Find where the given text appears and provide that cell's center as [X, Y] coordinate. 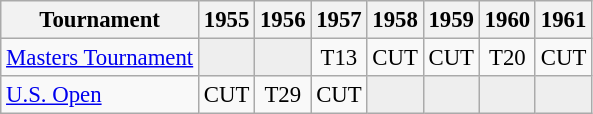
1959 [451, 20]
1956 [283, 20]
1957 [339, 20]
T29 [283, 95]
1955 [227, 20]
T13 [339, 58]
Masters Tournament [100, 58]
Tournament [100, 20]
1961 [563, 20]
1958 [395, 20]
1960 [507, 20]
T20 [507, 58]
U.S. Open [100, 95]
